From the cell containing the given text, extract its center point as [x, y] coordinate. 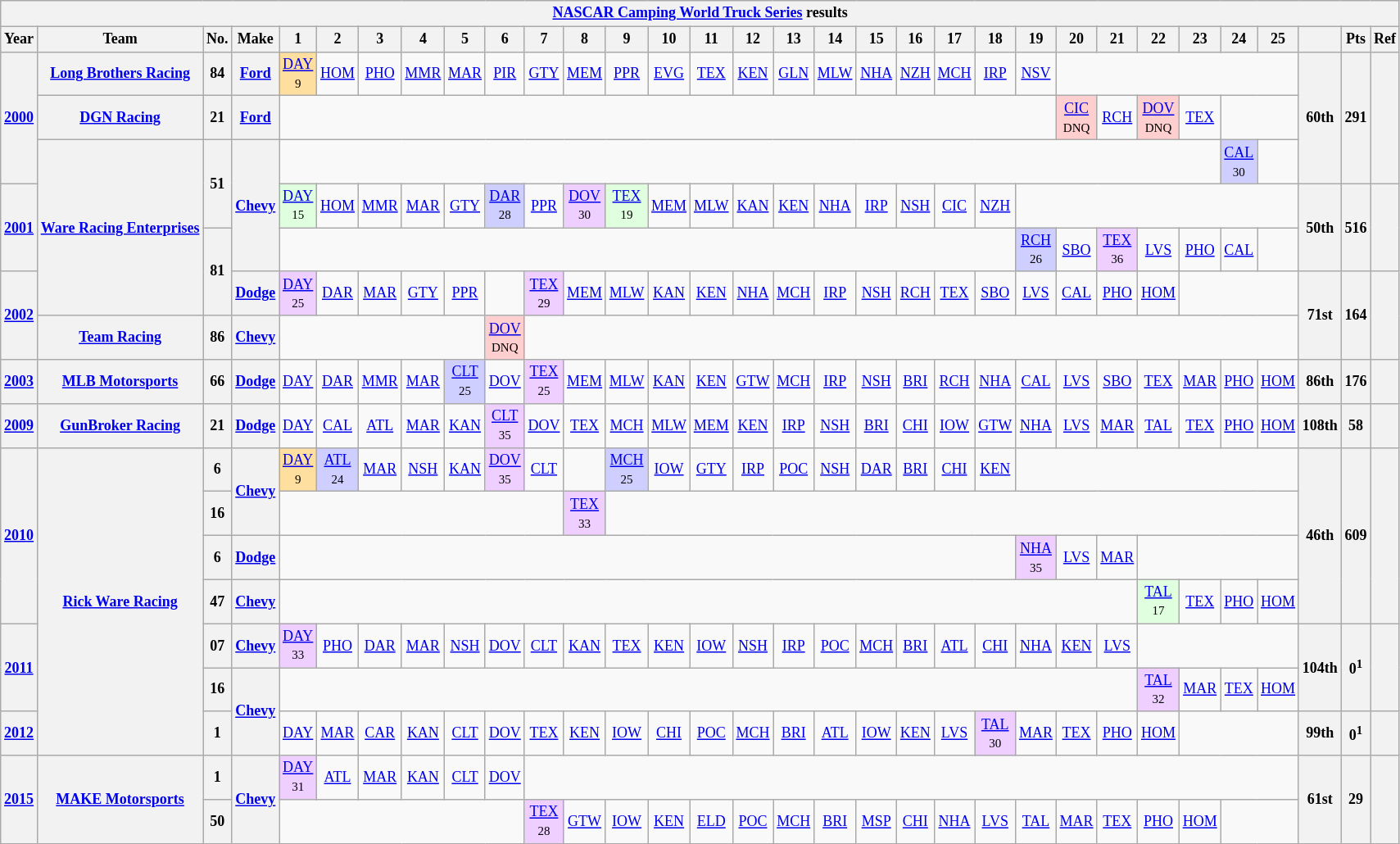
66 [218, 382]
2010 [20, 536]
MCH25 [626, 470]
15 [877, 39]
61st [1320, 800]
3 [380, 39]
EVG [669, 74]
50th [1320, 228]
TEX25 [544, 382]
GunBroker Racing [120, 425]
22 [1158, 39]
No. [218, 39]
07 [218, 646]
60th [1320, 118]
19 [1036, 39]
9 [626, 39]
Team [120, 39]
CAR [380, 733]
DAY31 [298, 778]
176 [1356, 382]
99th [1320, 733]
14 [834, 39]
2 [338, 39]
46th [1320, 536]
5 [465, 39]
CLT25 [465, 382]
TAL32 [1158, 689]
GLN [794, 74]
Pts [1356, 39]
RCH26 [1036, 250]
Year [20, 39]
29 [1356, 800]
2000 [20, 118]
2003 [20, 382]
CIC [954, 206]
81 [218, 272]
Team Racing [120, 338]
58 [1356, 425]
TEX28 [544, 822]
2002 [20, 315]
17 [954, 39]
MSP [877, 822]
12 [753, 39]
609 [1356, 536]
MLB Motorsports [120, 382]
Ref [1385, 39]
86 [218, 338]
TEX36 [1117, 250]
2001 [20, 228]
8 [585, 39]
2011 [20, 667]
18 [995, 39]
4 [423, 39]
TEX29 [544, 293]
25 [1278, 39]
51 [218, 184]
DOV35 [505, 470]
2009 [20, 425]
164 [1356, 315]
CICDNQ [1076, 118]
DGN Racing [120, 118]
MAKE Motorsports [120, 800]
71st [1320, 315]
DOV30 [585, 206]
50 [218, 822]
DAR28 [505, 206]
2015 [20, 800]
CAL30 [1239, 161]
20 [1076, 39]
2012 [20, 733]
DAY33 [298, 646]
NHA35 [1036, 557]
NASCAR Camping World Truck Series results [700, 13]
Rick Ware Racing [120, 601]
86th [1320, 382]
7 [544, 39]
Ware Racing Enterprises [120, 228]
DAY15 [298, 206]
84 [218, 74]
Long Brothers Racing [120, 74]
TEX33 [585, 514]
11 [711, 39]
TEX19 [626, 206]
TAL17 [1158, 601]
TAL30 [995, 733]
NSV [1036, 74]
23 [1199, 39]
DAY25 [298, 293]
ELD [711, 822]
291 [1356, 118]
13 [794, 39]
516 [1356, 228]
24 [1239, 39]
ATL24 [338, 470]
PIR [505, 74]
104th [1320, 667]
47 [218, 601]
CLT35 [505, 425]
Make [256, 39]
108th [1320, 425]
10 [669, 39]
